Scan for the cell matching the given text and deliver its (X, Y) coordinate at center. 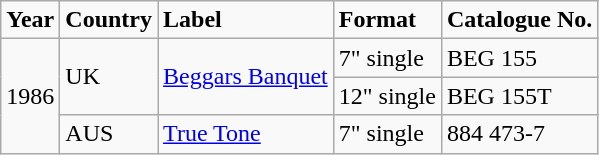
BEG 155T (519, 96)
884 473-7 (519, 134)
Year (30, 20)
Beggars Banquet (246, 77)
Country (109, 20)
UK (109, 77)
Catalogue No. (519, 20)
Format (387, 20)
12" single (387, 96)
AUS (109, 134)
Label (246, 20)
True Tone (246, 134)
BEG 155 (519, 58)
1986 (30, 96)
